Detect which cell encompasses the target text, then output its (X, Y) center coordinate. 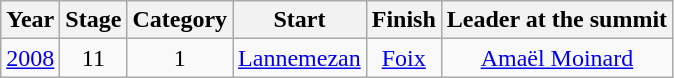
Amaël Moinard (556, 58)
2008 (30, 58)
Stage (94, 20)
11 (94, 58)
Category (180, 20)
1 (180, 58)
Foix (404, 58)
Finish (404, 20)
Leader at the summit (556, 20)
Start (300, 20)
Year (30, 20)
Lannemezan (300, 58)
